Capture the cell that displays the provided text and extract its (x, y) central coordinate. 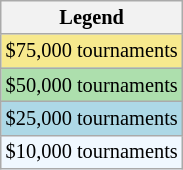
$50,000 tournaments (92, 85)
Legend (92, 17)
$25,000 tournaments (92, 118)
$10,000 tournaments (92, 152)
$75,000 tournaments (92, 51)
